Search for the cell housing the specified text and yield its (X, Y) center coordinate. 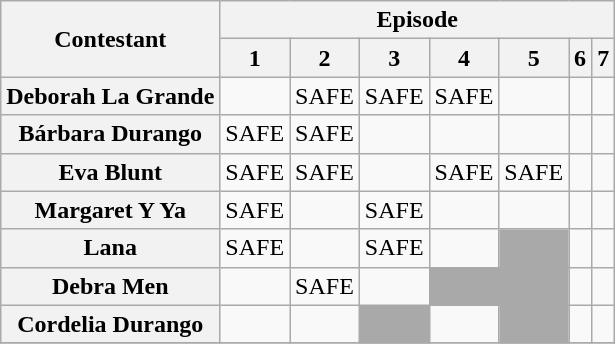
7 (604, 58)
Bárbara Durango (110, 134)
Deborah La Grande (110, 96)
Contestant (110, 39)
2 (325, 58)
1 (255, 58)
Episode (418, 20)
Eva Blunt (110, 172)
Debra Men (110, 286)
4 (464, 58)
3 (394, 58)
5 (534, 58)
Margaret Y Ya (110, 210)
Lana (110, 248)
6 (580, 58)
Cordelia Durango (110, 324)
